Capture the cell that displays the provided text and extract its [X, Y] central coordinate. 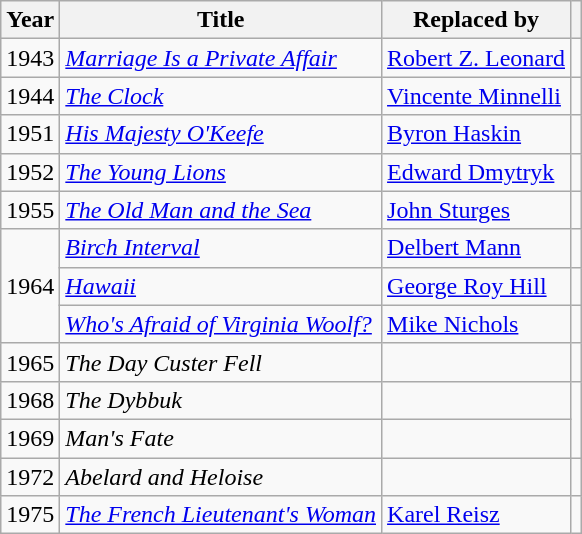
1975 [30, 515]
Karel Reisz [476, 515]
The Dybbuk [221, 400]
Title [221, 20]
1951 [30, 134]
The Old Man and the Sea [221, 210]
The Young Lions [221, 172]
John Sturges [476, 210]
Delbert Mann [476, 248]
1969 [30, 438]
1944 [30, 96]
Hawaii [221, 286]
The Day Custer Fell [221, 362]
1972 [30, 477]
Marriage Is a Private Affair [221, 58]
1968 [30, 400]
1952 [30, 172]
George Roy Hill [476, 286]
1955 [30, 210]
Man's Fate [221, 438]
Edward Dmytryk [476, 172]
The Clock [221, 96]
Who's Afraid of Virginia Woolf? [221, 324]
Replaced by [476, 20]
1964 [30, 286]
1965 [30, 362]
His Majesty O'Keefe [221, 134]
1943 [30, 58]
Robert Z. Leonard [476, 58]
Birch Interval [221, 248]
Mike Nichols [476, 324]
Abelard and Heloise [221, 477]
Vincente Minnelli [476, 96]
Byron Haskin [476, 134]
The French Lieutenant's Woman [221, 515]
Year [30, 20]
